Extract the (X, Y) coordinate from the center of the cell holding the provided text.  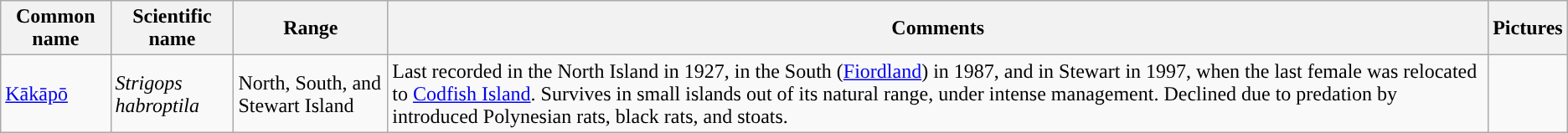
Kākāpō (55, 94)
Range (311, 28)
North, South, and Stewart Island (311, 94)
Pictures (1528, 28)
Common name (55, 28)
Comments (938, 28)
Strigops habroptila (173, 94)
Scientific name (173, 28)
